Detect which cell encompasses the target text, then output its (X, Y) center coordinate. 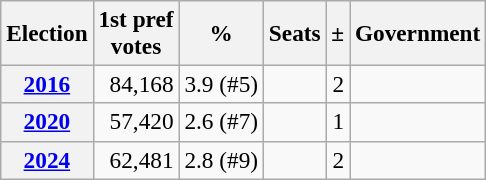
84,168 (136, 84)
57,420 (136, 122)
Seats (294, 32)
1st prefvotes (136, 32)
2.6 (#7) (221, 122)
2.8 (#9) (221, 160)
% (221, 32)
± (338, 32)
62,481 (136, 160)
2016 (47, 84)
Government (418, 32)
Election (47, 32)
1 (338, 122)
2024 (47, 160)
3.9 (#5) (221, 84)
2020 (47, 122)
